Find where the given text appears and provide that cell's center as (X, Y) coordinate. 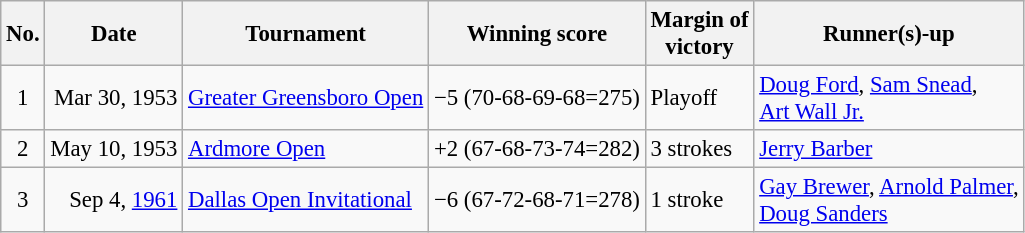
Mar 30, 1953 (114, 98)
2 (23, 149)
1 (23, 98)
Sep 4, 1961 (114, 200)
Playoff (700, 98)
−5 (70-68-69-68=275) (538, 98)
3 strokes (700, 149)
Runner(s)-up (889, 34)
Gay Brewer, Arnold Palmer, Doug Sanders (889, 200)
Tournament (306, 34)
Jerry Barber (889, 149)
−6 (67-72-68-71=278) (538, 200)
May 10, 1953 (114, 149)
Doug Ford, Sam Snead, Art Wall Jr. (889, 98)
1 stroke (700, 200)
Ardmore Open (306, 149)
Greater Greensboro Open (306, 98)
Date (114, 34)
3 (23, 200)
No. (23, 34)
+2 (67-68-73-74=282) (538, 149)
Margin ofvictory (700, 34)
Dallas Open Invitational (306, 200)
Winning score (538, 34)
